Capture the cell that displays the provided text and extract its (x, y) central coordinate. 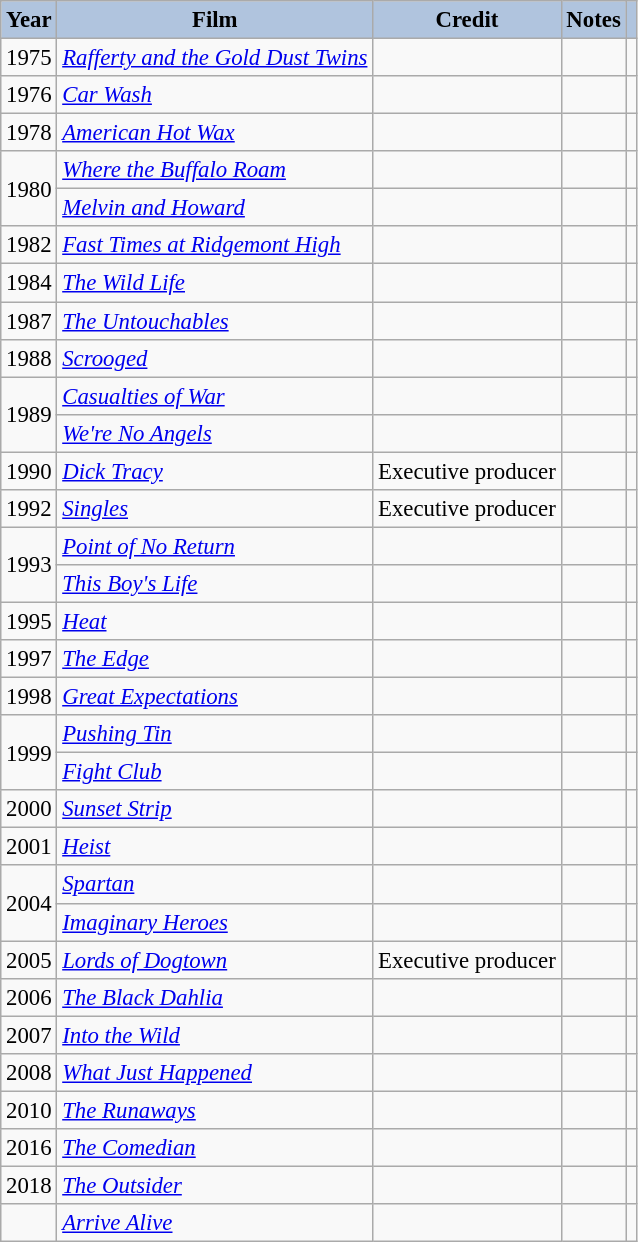
Point of No Return (215, 546)
2018 (29, 1185)
1982 (29, 245)
Film (215, 20)
1995 (29, 621)
1978 (29, 133)
Imaginary Heroes (215, 922)
2001 (29, 847)
1990 (29, 471)
Arrive Alive (215, 1223)
We're No Angels (215, 433)
1984 (29, 283)
Heist (215, 847)
Fast Times at Ridgemont High (215, 245)
2007 (29, 1035)
1987 (29, 321)
2008 (29, 1073)
Car Wash (215, 95)
Dick Tracy (215, 471)
Lords of Dogtown (215, 960)
This Boy's Life (215, 584)
Sunset Strip (215, 809)
What Just Happened (215, 1073)
Fight Club (215, 772)
1998 (29, 697)
The Untouchables (215, 321)
Into the Wild (215, 1035)
1989 (29, 414)
American Hot Wax (215, 133)
2005 (29, 960)
Where the Buffalo Roam (215, 170)
Pushing Tin (215, 734)
2006 (29, 997)
2016 (29, 1148)
1980 (29, 188)
Credit (467, 20)
1976 (29, 95)
The Outsider (215, 1185)
Year (29, 20)
1997 (29, 659)
The Comedian (215, 1148)
1999 (29, 752)
The Wild Life (215, 283)
Scrooged (215, 358)
Great Expectations (215, 697)
The Black Dahlia (215, 997)
Notes (594, 20)
Casualties of War (215, 396)
Heat (215, 621)
1993 (29, 564)
1988 (29, 358)
The Edge (215, 659)
1992 (29, 509)
Rafferty and the Gold Dust Twins (215, 58)
1975 (29, 58)
Singles (215, 509)
2010 (29, 1110)
Spartan (215, 885)
Melvin and Howard (215, 208)
2004 (29, 904)
2000 (29, 809)
The Runaways (215, 1110)
